Provide the [X, Y] coordinate of the cell's center where the given text is located.  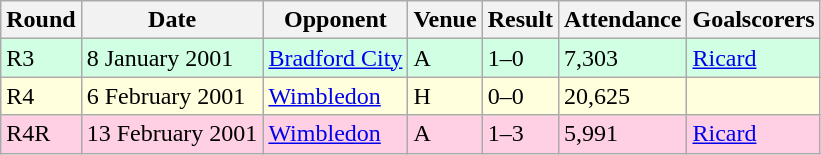
20,625 [623, 96]
Opponent [336, 20]
R4 [41, 96]
8 January 2001 [172, 58]
Result [520, 20]
H [445, 96]
7,303 [623, 58]
Date [172, 20]
Venue [445, 20]
Bradford City [336, 58]
1–0 [520, 58]
Attendance [623, 20]
Round [41, 20]
13 February 2001 [172, 134]
0–0 [520, 96]
Goalscorers [754, 20]
1–3 [520, 134]
6 February 2001 [172, 96]
R4R [41, 134]
R3 [41, 58]
5,991 [623, 134]
